From the cell containing the given text, extract its center point as (x, y) coordinate. 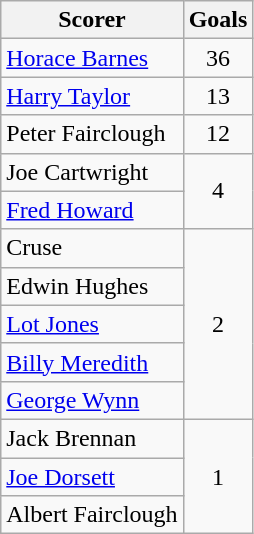
Cruse (92, 248)
George Wynn (92, 400)
Horace Barnes (92, 58)
Fred Howard (92, 210)
4 (218, 191)
Albert Fairclough (92, 515)
Edwin Hughes (92, 286)
12 (218, 134)
Scorer (92, 20)
36 (218, 58)
Billy Meredith (92, 362)
Harry Taylor (92, 96)
13 (218, 96)
Joe Dorsett (92, 477)
Peter Fairclough (92, 134)
2 (218, 324)
Goals (218, 20)
1 (218, 476)
Joe Cartwright (92, 172)
Lot Jones (92, 324)
Jack Brennan (92, 438)
